Detect which cell encompasses the target text, then output its [x, y] center coordinate. 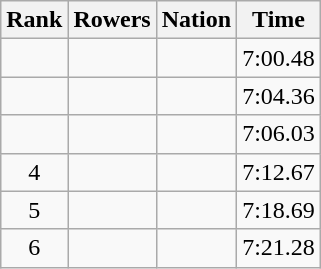
7:00.48 [279, 58]
Rank [34, 20]
5 [34, 210]
7:18.69 [279, 210]
4 [34, 172]
Rowers [112, 20]
7:21.28 [279, 248]
7:06.03 [279, 134]
6 [34, 248]
7:12.67 [279, 172]
7:04.36 [279, 96]
Nation [196, 20]
Time [279, 20]
